Search for the cell housing the specified text and yield its (X, Y) center coordinate. 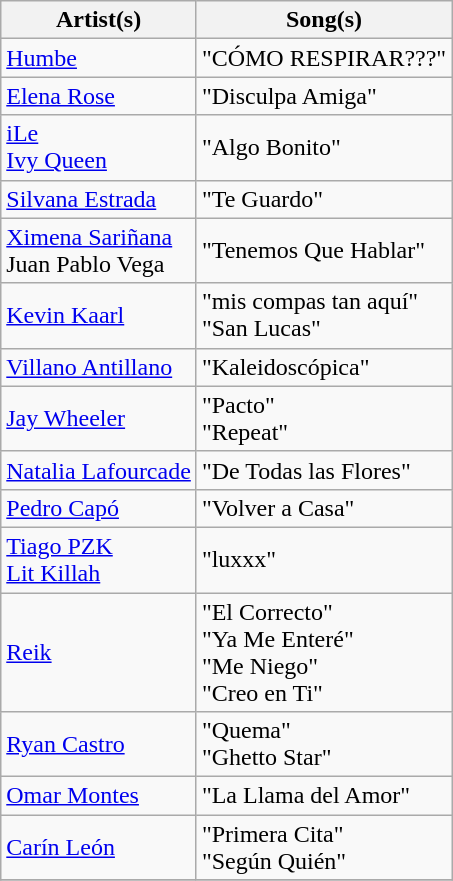
Reik (99, 652)
Song(s) (324, 20)
"Pacto""Repeat" (324, 418)
"De Todas las Flores" (324, 470)
"Disculpa Amiga" (324, 96)
Omar Montes (99, 796)
Jay Wheeler (99, 418)
"El Correcto""Ya Me Enteré""Me Niego""Creo en Ti" (324, 652)
"Algo Bonito" (324, 148)
Elena Rose (99, 96)
"Te Guardo" (324, 199)
Pedro Capó (99, 508)
"Kaleidoscópica" (324, 367)
Silvana Estrada (99, 199)
"Tenemos Que Hablar" (324, 250)
Humbe (99, 58)
"mis compas tan aquí""San Lucas" (324, 316)
Ximena SariñanaJuan Pablo Vega (99, 250)
"luxxx" (324, 560)
"Volver a Casa" (324, 508)
Artist(s) (99, 20)
Natalia Lafourcade (99, 470)
Ryan Castro (99, 744)
Carín León (99, 848)
Kevin Kaarl (99, 316)
"Primera Cita""Según Quién" (324, 848)
Tiago PZKLit Killah (99, 560)
"La Llama del Amor" (324, 796)
iLeIvy Queen (99, 148)
Villano Antillano (99, 367)
"CÓMO RESPIRAR???" (324, 58)
"Quema""Ghetto Star" (324, 744)
